From the cell containing the given text, extract its center point as [x, y] coordinate. 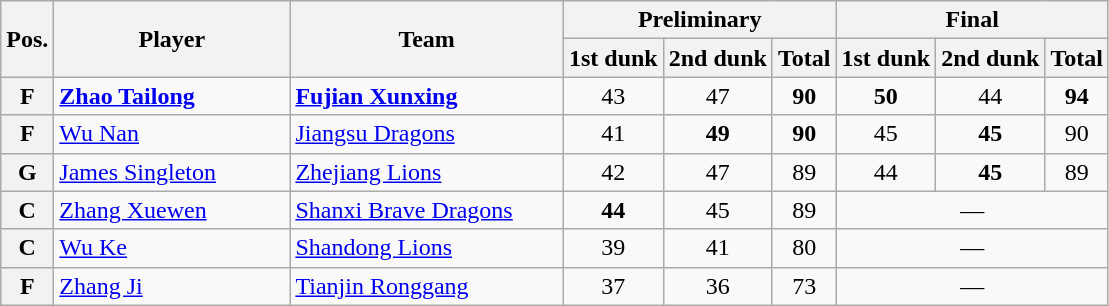
37 [613, 286]
James Singleton [172, 172]
Wu Nan [172, 134]
Zhang Ji [172, 286]
Preliminary [699, 20]
Shanxi Brave Dragons [427, 210]
50 [886, 96]
Zhao Tailong [172, 96]
36 [718, 286]
80 [804, 248]
Pos. [28, 39]
Shandong Lions [427, 248]
73 [804, 286]
42 [613, 172]
Final [972, 20]
G [28, 172]
Jiangsu Dragons [427, 134]
49 [718, 134]
Wu Ke [172, 248]
Team [427, 39]
43 [613, 96]
Tianjin Ronggang [427, 286]
Player [172, 39]
94 [1077, 96]
Zhejiang Lions [427, 172]
Zhang Xuewen [172, 210]
Fujian Xunxing [427, 96]
39 [613, 248]
